Locate the cell with the specified text and output its (x, y) center coordinate. 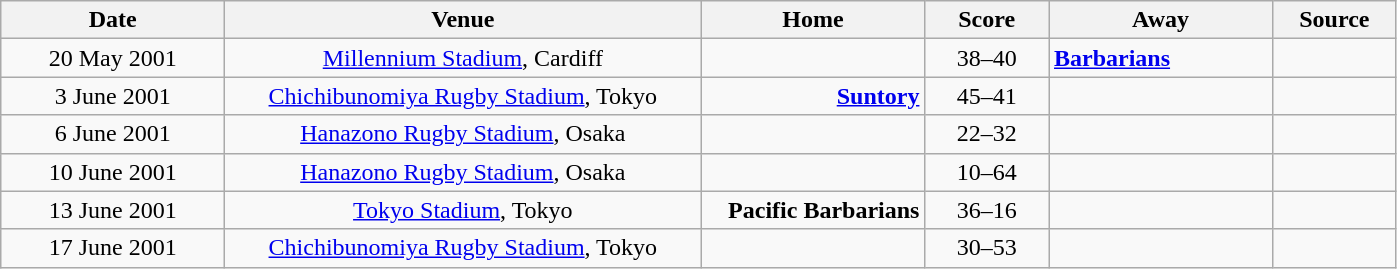
3 June 2001 (113, 96)
45–41 (987, 96)
Home (813, 20)
38–40 (987, 58)
13 June 2001 (113, 210)
17 June 2001 (113, 248)
30–53 (987, 248)
Suntory (813, 96)
Away (1160, 20)
22–32 (987, 134)
Tokyo Stadium, Tokyo (463, 210)
Score (987, 20)
10–64 (987, 172)
Venue (463, 20)
10 June 2001 (113, 172)
Source (1335, 20)
20 May 2001 (113, 58)
Pacific Barbarians (813, 210)
Date (113, 20)
36–16 (987, 210)
6 June 2001 (113, 134)
Barbarians (1160, 58)
Millennium Stadium, Cardiff (463, 58)
